Capture the cell that displays the provided text and extract its (x, y) central coordinate. 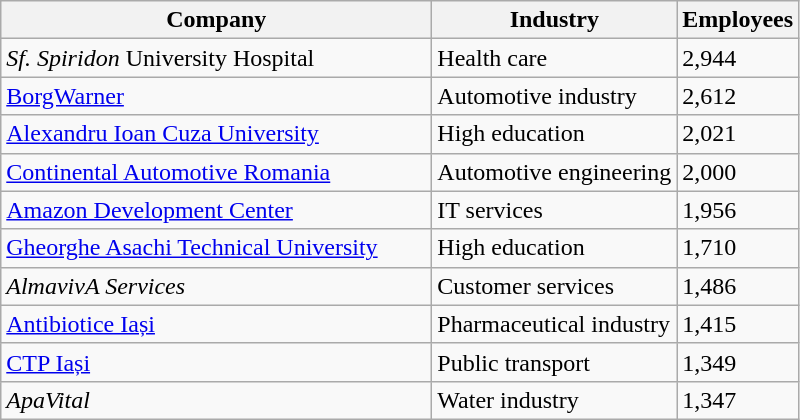
2,000 (738, 172)
1,415 (738, 324)
IT services (554, 210)
Automotive engineering (554, 172)
Employees (738, 20)
1,710 (738, 248)
Public transport (554, 362)
AlmavivA Services (216, 286)
ApaVital (216, 400)
1,349 (738, 362)
CTP Iași (216, 362)
Automotive industry (554, 96)
Alexandru Ioan Cuza University (216, 134)
Company (216, 20)
Gheorghe Asachi Technical University (216, 248)
BorgWarner (216, 96)
Industry (554, 20)
Water industry (554, 400)
Amazon Development Center (216, 210)
Customer services (554, 286)
1,347 (738, 400)
1,956 (738, 210)
Pharmaceutical industry (554, 324)
1,486 (738, 286)
2,944 (738, 58)
Antibiotice Iași (216, 324)
Sf. Spiridon University Hospital (216, 58)
Health care (554, 58)
2,021 (738, 134)
Continental Automotive Romania (216, 172)
2,612 (738, 96)
